Locate the cell with the specified text and output its [x, y] center coordinate. 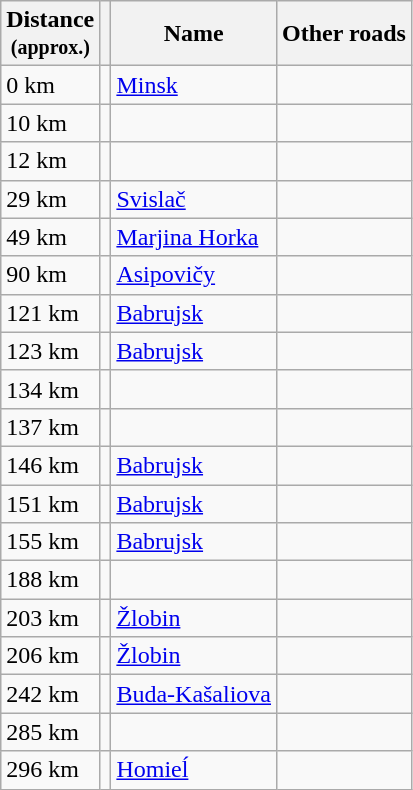
137 km [50, 427]
29 km [50, 199]
Marjina Horka [194, 237]
206 km [50, 656]
151 km [50, 503]
49 km [50, 237]
134 km [50, 389]
285 km [50, 732]
188 km [50, 580]
Other roads [344, 34]
0 km [50, 85]
90 km [50, 275]
Distance(approx.) [50, 34]
203 km [50, 618]
146 km [50, 465]
Svislač [194, 199]
Asipovičy [194, 275]
296 km [50, 770]
Minsk [194, 85]
Buda-Kašaliova [194, 694]
155 km [50, 542]
242 km [50, 694]
10 km [50, 123]
121 km [50, 313]
Name [194, 34]
12 km [50, 161]
123 km [50, 351]
Homieĺ [194, 770]
